Capture the cell that displays the provided text and extract its [X, Y] central coordinate. 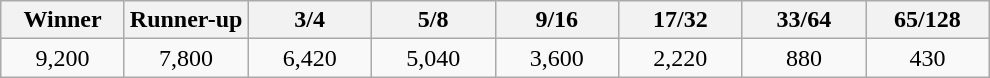
5/8 [433, 20]
Winner [63, 20]
2,220 [681, 58]
5,040 [433, 58]
65/128 [928, 20]
17/32 [681, 20]
3,600 [557, 58]
Runner-up [186, 20]
9,200 [63, 58]
430 [928, 58]
7,800 [186, 58]
880 [804, 58]
9/16 [557, 20]
33/64 [804, 20]
6,420 [310, 58]
3/4 [310, 20]
